Determine the [x, y] coordinate at the center of the cell enclosing the given text.  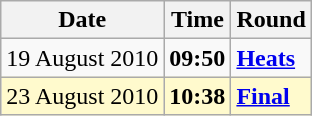
Heats [271, 58]
09:50 [198, 58]
Time [198, 20]
Final [271, 96]
10:38 [198, 96]
23 August 2010 [82, 96]
Date [82, 20]
Round [271, 20]
19 August 2010 [82, 58]
